Identify which cell holds the provided text, then report its [X, Y] central coordinate. 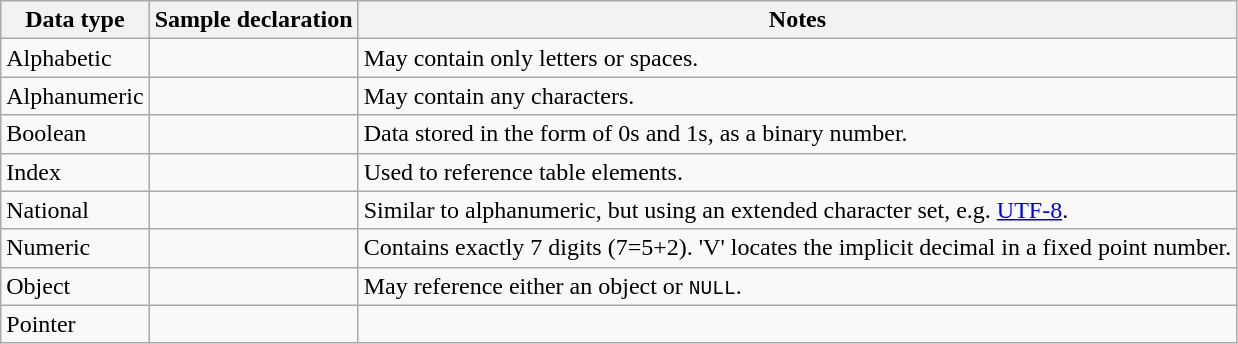
May contain any characters. [798, 96]
Data type [75, 20]
Used to reference table elements. [798, 172]
Alphanumeric [75, 96]
May contain only letters or spaces. [798, 58]
Sample declaration [254, 20]
Object [75, 286]
Index [75, 172]
National [75, 210]
Data stored in the form of 0s and 1s, as a binary number. [798, 134]
Alphabetic [75, 58]
Similar to alphanumeric, but using an extended character set, e.g. UTF-8. [798, 210]
May reference either an object or NULL. [798, 286]
Boolean [75, 134]
Contains exactly 7 digits (7=5+2). 'V' locates the implicit decimal in a fixed point number. [798, 248]
Pointer [75, 324]
Notes [798, 20]
Numeric [75, 248]
